Return the (X, Y) coordinate for the center point of the cell that contains the specified text.  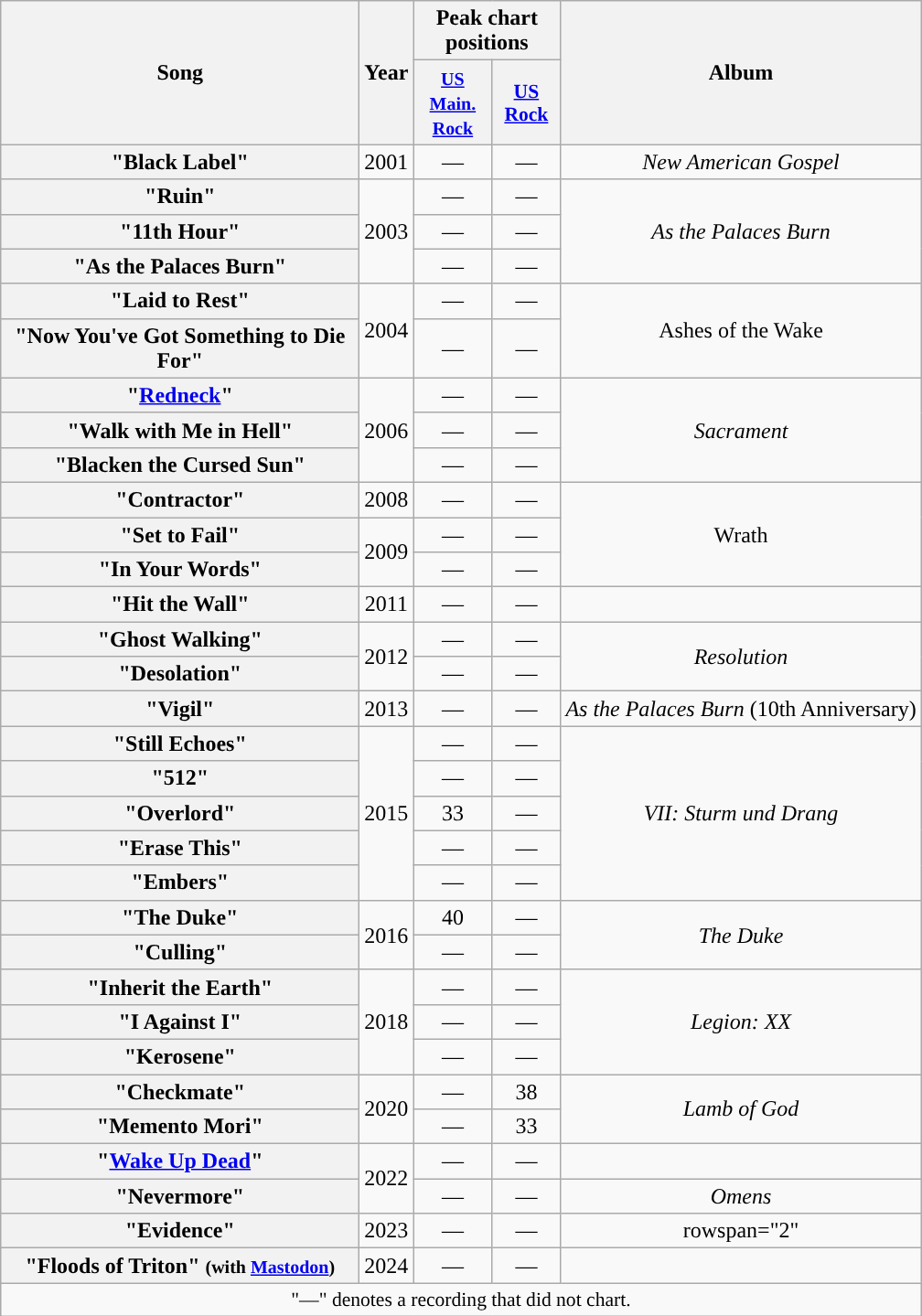
"Culling" (180, 952)
"Evidence" (180, 1231)
"The Duke" (180, 917)
2012 (386, 657)
The Duke (741, 935)
Year (386, 73)
"Ruin" (180, 197)
"Ghost Walking" (180, 639)
rowspan="2" (741, 1231)
"Still Echoes" (180, 744)
"Redneck" (180, 395)
USRock (527, 102)
"Blacken the Cursed Sun" (180, 465)
Legion: XX (741, 1022)
2006 (386, 430)
"Erase This" (180, 848)
"Hit the Wall" (180, 605)
Resolution (741, 657)
"Vigil" (180, 709)
2024 (386, 1266)
38 (527, 1091)
2016 (386, 935)
2023 (386, 1231)
2009 (386, 552)
"Desolation" (180, 674)
US Main. Rock (453, 102)
VII: Sturm und Drang (741, 813)
Wrath (741, 534)
"Set to Fail" (180, 535)
Peak chart positions (487, 31)
2022 (386, 1179)
"—" denotes a recording that did not chart. (461, 1300)
"Contractor" (180, 499)
"Walk with Me in Hell" (180, 430)
Omens (741, 1196)
"Floods of Triton" (with Mastodon) (180, 1266)
2015 (386, 813)
"In Your Words" (180, 570)
"Embers" (180, 883)
2020 (386, 1108)
"Memento Mori" (180, 1127)
New American Gospel (741, 162)
As the Palaces Burn (741, 231)
"Nevermore" (180, 1196)
"I Against I" (180, 1022)
"Black Label" (180, 162)
"Wake Up Dead" (180, 1161)
2008 (386, 499)
"Inherit the Earth" (180, 987)
Lamb of God (741, 1108)
2001 (386, 162)
Ashes of the Wake (741, 331)
2011 (386, 605)
"11th Hour" (180, 231)
"Overlord" (180, 813)
"512" (180, 778)
2004 (386, 331)
"Checkmate" (180, 1091)
"Laid to Rest" (180, 301)
2018 (386, 1022)
"As the Palaces Burn" (180, 266)
As the Palaces Burn (10th Anniversary) (741, 709)
2013 (386, 709)
Album (741, 73)
"Kerosene" (180, 1056)
Song (180, 73)
"Now You've Got Something to Die For" (180, 348)
Sacrament (741, 430)
2003 (386, 231)
40 (453, 917)
